Return the [x, y] coordinate for the center point of the cell that contains the specified text.  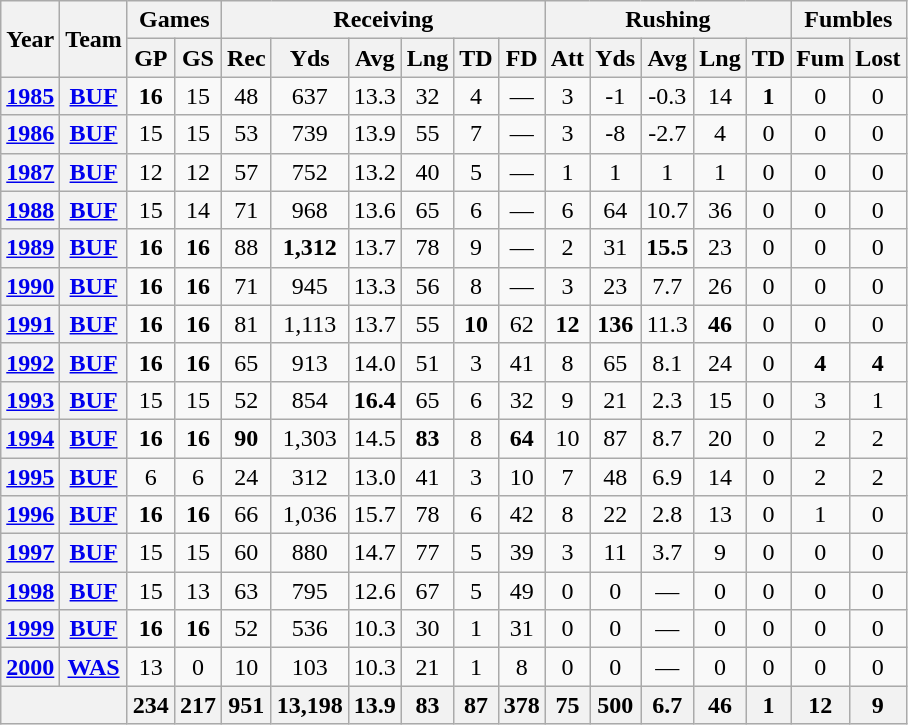
6.7 [668, 705]
500 [616, 705]
1989 [30, 248]
234 [150, 705]
Fumbles [848, 20]
60 [246, 553]
75 [567, 705]
Fum [820, 58]
1987 [30, 172]
-2.7 [668, 134]
Year [30, 39]
1993 [30, 400]
1991 [30, 324]
GP [150, 58]
20 [720, 438]
36 [720, 210]
62 [522, 324]
Rushing [668, 20]
1,036 [310, 515]
536 [310, 629]
854 [310, 400]
Games [174, 20]
Rec [246, 58]
67 [427, 591]
15.7 [374, 515]
6.9 [668, 477]
11.3 [668, 324]
8.7 [668, 438]
1997 [30, 553]
13.0 [374, 477]
2000 [30, 667]
1998 [30, 591]
56 [427, 286]
Lost [878, 58]
-8 [616, 134]
312 [310, 477]
51 [427, 362]
15.5 [668, 248]
-1 [616, 96]
40 [427, 172]
1996 [30, 515]
30 [427, 629]
14.5 [374, 438]
12.6 [374, 591]
81 [246, 324]
39 [522, 553]
77 [427, 553]
63 [246, 591]
951 [246, 705]
1,113 [310, 324]
1990 [30, 286]
1988 [30, 210]
103 [310, 667]
1,303 [310, 438]
66 [246, 515]
11 [616, 553]
10.7 [668, 210]
1992 [30, 362]
2.8 [668, 515]
739 [310, 134]
49 [522, 591]
Receiving [383, 20]
968 [310, 210]
WAS [94, 667]
795 [310, 591]
22 [616, 515]
57 [246, 172]
7.7 [668, 286]
GS [198, 58]
Att [567, 58]
Team [94, 39]
13,198 [310, 705]
26 [720, 286]
1985 [30, 96]
8.1 [668, 362]
136 [616, 324]
42 [522, 515]
1986 [30, 134]
1994 [30, 438]
217 [198, 705]
16.4 [374, 400]
880 [310, 553]
90 [246, 438]
3.7 [668, 553]
1995 [30, 477]
378 [522, 705]
637 [310, 96]
13.6 [374, 210]
88 [246, 248]
FD [522, 58]
752 [310, 172]
13.2 [374, 172]
945 [310, 286]
-0.3 [668, 96]
14.0 [374, 362]
14.7 [374, 553]
1999 [30, 629]
1,312 [310, 248]
53 [246, 134]
913 [310, 362]
2.3 [668, 400]
